Output the (x, y) coordinate of the center of the cell containing the given text.  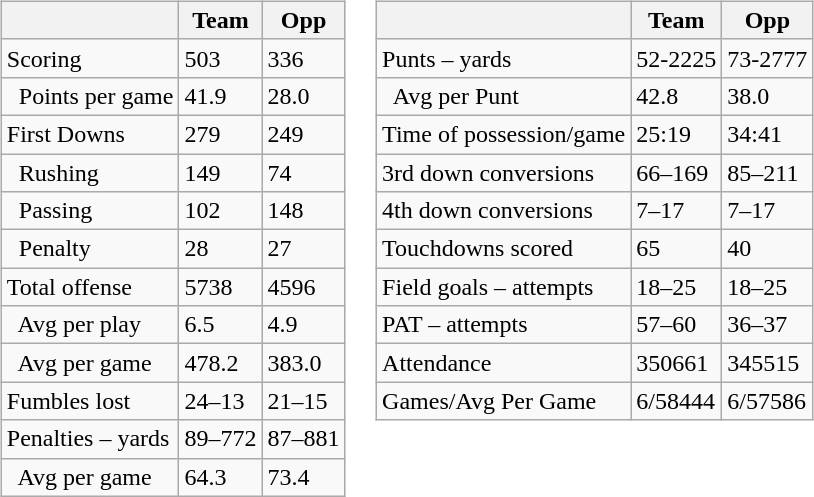
249 (304, 134)
Avg per play (90, 325)
6/58444 (676, 401)
Penalty (90, 249)
5738 (220, 287)
21–15 (304, 401)
24–13 (220, 401)
73.4 (304, 477)
Touchdowns scored (504, 249)
25:19 (676, 134)
Time of possession/game (504, 134)
74 (304, 173)
Scoring (90, 58)
41.9 (220, 96)
42.8 (676, 96)
65 (676, 249)
Passing (90, 211)
28.0 (304, 96)
4596 (304, 287)
89–772 (220, 439)
4th down conversions (504, 211)
Penalties – yards (90, 439)
Field goals – attempts (504, 287)
6/57586 (768, 401)
85–211 (768, 173)
Avg per Punt (504, 96)
102 (220, 211)
Attendance (504, 363)
36–37 (768, 325)
350661 (676, 363)
336 (304, 58)
73-2777 (768, 58)
Games/Avg Per Game (504, 401)
Points per game (90, 96)
40 (768, 249)
Rushing (90, 173)
First Downs (90, 134)
6.5 (220, 325)
149 (220, 173)
27 (304, 249)
478.2 (220, 363)
57–60 (676, 325)
4.9 (304, 325)
66–169 (676, 173)
148 (304, 211)
Total offense (90, 287)
Punts – yards (504, 58)
52-2225 (676, 58)
503 (220, 58)
34:41 (768, 134)
28 (220, 249)
PAT – attempts (504, 325)
38.0 (768, 96)
87–881 (304, 439)
383.0 (304, 363)
Fumbles lost (90, 401)
345515 (768, 363)
279 (220, 134)
3rd down conversions (504, 173)
64.3 (220, 477)
